Find where the given text appears and provide that cell's center as [X, Y] coordinate. 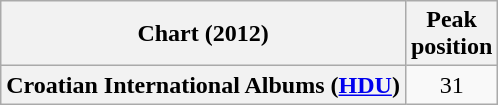
Chart (2012) [204, 34]
Croatian International Albums (HDU) [204, 85]
Peakposition [451, 34]
31 [451, 85]
